Return (X, Y) of the center of cell containing provided text 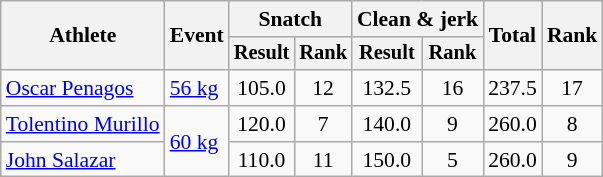
Oscar Penagos (83, 88)
237.5 (512, 88)
Athlete (83, 36)
60 kg (197, 142)
56 kg (197, 88)
12 (323, 88)
105.0 (262, 88)
Clean & jerk (418, 19)
9 (452, 124)
8 (572, 124)
16 (452, 88)
120.0 (262, 124)
Snatch (290, 19)
Total (512, 36)
Event (197, 36)
260.0 (512, 124)
132.5 (387, 88)
17 (572, 88)
Tolentino Murillo (83, 124)
7 (323, 124)
140.0 (387, 124)
